Detect which cell encompasses the target text, then output its (X, Y) center coordinate. 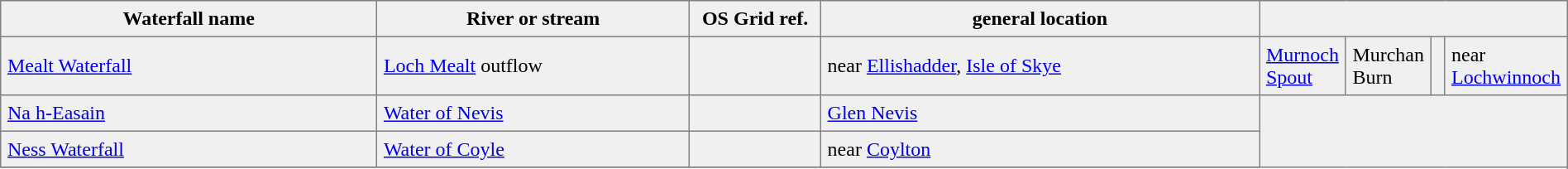
OS Grid ref. (756, 19)
near Coylton (1040, 149)
near Ellishadder, Isle of Skye (1040, 65)
Na h-Easain (189, 113)
Water of Nevis (533, 113)
Murchan Burn (1388, 65)
near Lochwinnoch (1506, 65)
Glen Nevis (1040, 113)
general location (1040, 19)
Murnoch Spout (1303, 65)
Mealt Waterfall (189, 65)
River or stream (533, 19)
Ness Waterfall (189, 149)
Water of Coyle (533, 149)
Waterfall name (189, 19)
Loch Mealt outflow (533, 65)
